Output the [X, Y] coordinate of the center of the cell containing the given text.  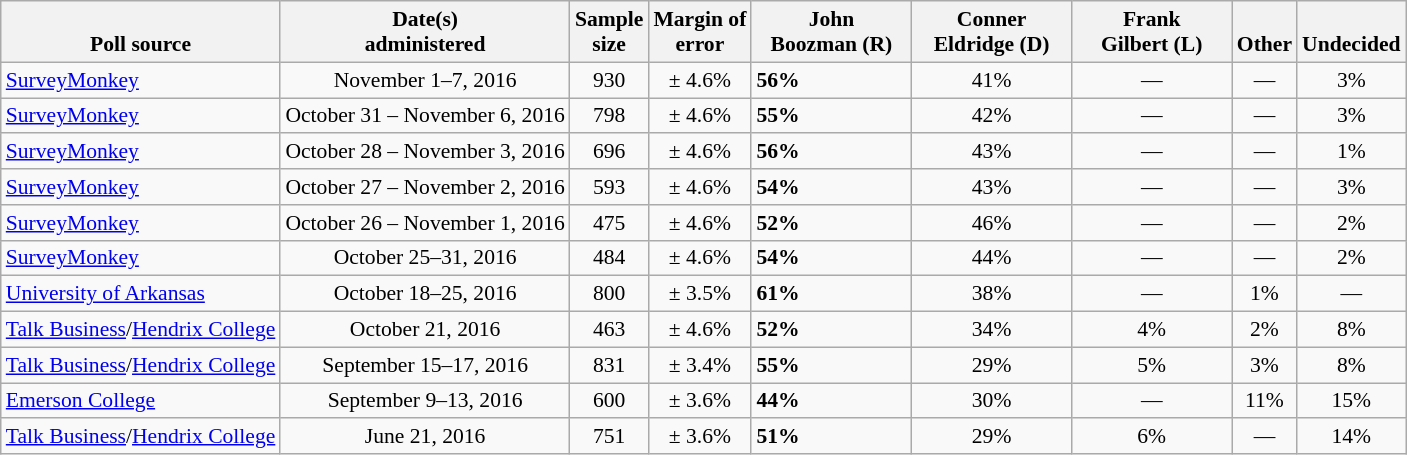
October 26 – November 1, 2016 [425, 223]
14% [1351, 437]
October 31 – November 6, 2016 [425, 116]
41% [992, 80]
Poll source [141, 32]
Other [1264, 32]
Undecided [1351, 32]
Date(s)administered [425, 32]
600 [609, 401]
FrankGilbert (L) [1152, 32]
University of Arkansas [141, 294]
ConnerEldridge (D) [992, 32]
Samplesize [609, 32]
751 [609, 437]
11% [1264, 401]
Emerson College [141, 401]
800 [609, 294]
5% [1152, 365]
± 3.5% [700, 294]
October 21, 2016 [425, 330]
± 3.4% [700, 365]
61% [831, 294]
Margin oferror [700, 32]
46% [992, 223]
September 15–17, 2016 [425, 365]
JohnBoozman (R) [831, 32]
34% [992, 330]
798 [609, 116]
831 [609, 365]
November 1–7, 2016 [425, 80]
6% [1152, 437]
October 28 – November 3, 2016 [425, 152]
September 9–13, 2016 [425, 401]
463 [609, 330]
October 27 – November 2, 2016 [425, 187]
696 [609, 152]
15% [1351, 401]
593 [609, 187]
June 21, 2016 [425, 437]
51% [831, 437]
38% [992, 294]
October 25–31, 2016 [425, 258]
930 [609, 80]
484 [609, 258]
4% [1152, 330]
October 18–25, 2016 [425, 294]
42% [992, 116]
30% [992, 401]
475 [609, 223]
